Pinpoint the cell where the given text exists, returning its (x, y) midpoint coordinate. 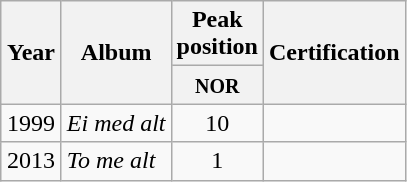
1 (217, 161)
10 (217, 123)
1999 (32, 123)
To me alt (116, 161)
Certification (334, 52)
Album (116, 52)
Peak position (217, 34)
Ei med alt (116, 123)
2013 (32, 161)
NOR (217, 85)
Year (32, 52)
